Pinpoint the cell where the given text exists, returning its [x, y] midpoint coordinate. 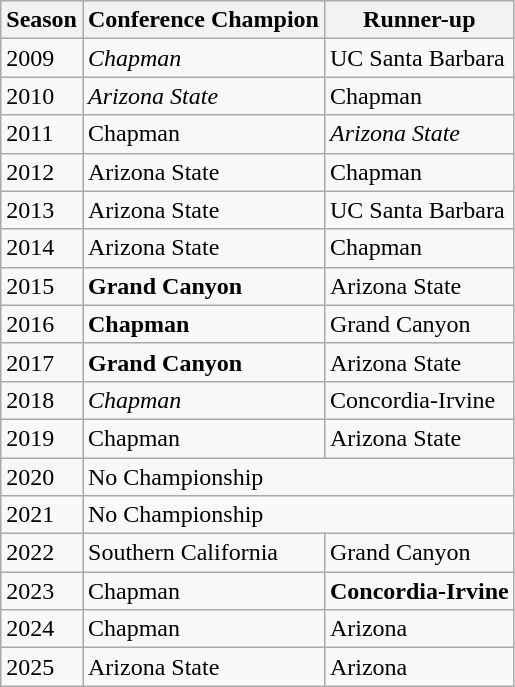
Runner-up [419, 20]
2016 [42, 324]
2018 [42, 400]
2023 [42, 591]
2013 [42, 210]
2022 [42, 553]
2014 [42, 248]
2021 [42, 515]
2024 [42, 629]
2015 [42, 286]
Season [42, 20]
2025 [42, 667]
Conference Champion [203, 20]
2009 [42, 58]
Southern California [203, 553]
2020 [42, 477]
2010 [42, 96]
2019 [42, 438]
2017 [42, 362]
2012 [42, 172]
2011 [42, 134]
